Output the [X, Y] coordinate of the center of the cell containing the given text.  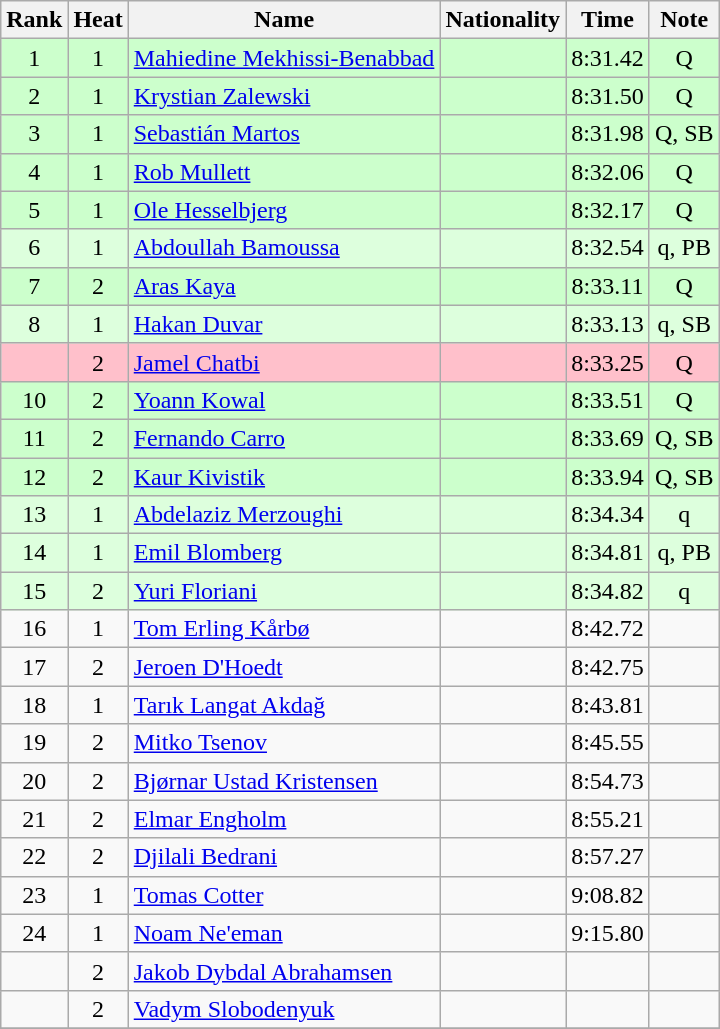
16 [34, 629]
8:32.17 [608, 210]
8:42.72 [608, 629]
24 [34, 933]
Abdelaziz Merzoughi [284, 515]
8:33.11 [608, 286]
Noam Ne'eman [284, 933]
14 [34, 553]
Jamel Chatbi [284, 362]
8:54.73 [608, 781]
Heat [98, 20]
Jeroen D'Hoedt [284, 667]
19 [34, 743]
8:33.94 [608, 477]
Vadym Slobodenyuk [284, 1009]
10 [34, 400]
8:33.25 [608, 362]
8:43.81 [608, 705]
15 [34, 591]
8:33.51 [608, 400]
Ole Hesselbjerg [284, 210]
Emil Blomberg [284, 553]
q, SB [684, 324]
21 [34, 819]
7 [34, 286]
Note [684, 20]
Yoann Kowal [284, 400]
Name [284, 20]
9:08.82 [608, 895]
8:34.34 [608, 515]
4 [34, 172]
Yuri Floriani [284, 591]
5 [34, 210]
Rank [34, 20]
8:55.21 [608, 819]
Jakob Dybdal Abrahamsen [284, 971]
Abdoullah Bamoussa [284, 248]
8 [34, 324]
Tarık Langat Akdağ [284, 705]
8:34.82 [608, 591]
Fernando Carro [284, 438]
Djilali Bedrani [284, 857]
Bjørnar Ustad Kristensen [284, 781]
Elmar Engholm [284, 819]
Tomas Cotter [284, 895]
Hakan Duvar [284, 324]
Rob Mullett [284, 172]
9:15.80 [608, 933]
8:31.42 [608, 58]
Nationality [503, 20]
Aras Kaya [284, 286]
8:31.50 [608, 96]
8:57.27 [608, 857]
22 [34, 857]
8:32.06 [608, 172]
8:32.54 [608, 248]
Time [608, 20]
8:33.69 [608, 438]
13 [34, 515]
3 [34, 134]
Tom Erling Kårbø [284, 629]
12 [34, 477]
8:33.13 [608, 324]
17 [34, 667]
8:34.81 [608, 553]
11 [34, 438]
Sebastián Martos [284, 134]
8:42.75 [608, 667]
Kaur Kivistik [284, 477]
Mahiedine Mekhissi-Benabbad [284, 58]
23 [34, 895]
Mitko Tsenov [284, 743]
6 [34, 248]
18 [34, 705]
8:31.98 [608, 134]
20 [34, 781]
8:45.55 [608, 743]
Krystian Zalewski [284, 96]
